Find where the given text appears and provide that cell's center as (X, Y) coordinate. 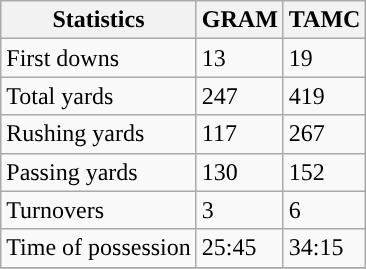
117 (240, 134)
13 (240, 58)
419 (324, 96)
34:15 (324, 248)
130 (240, 172)
GRAM (240, 20)
Time of possession (99, 248)
3 (240, 210)
First downs (99, 58)
Statistics (99, 20)
TAMC (324, 20)
Total yards (99, 96)
152 (324, 172)
25:45 (240, 248)
Turnovers (99, 210)
19 (324, 58)
267 (324, 134)
Rushing yards (99, 134)
Passing yards (99, 172)
6 (324, 210)
247 (240, 96)
